Detect which cell encompasses the target text, then output its (x, y) center coordinate. 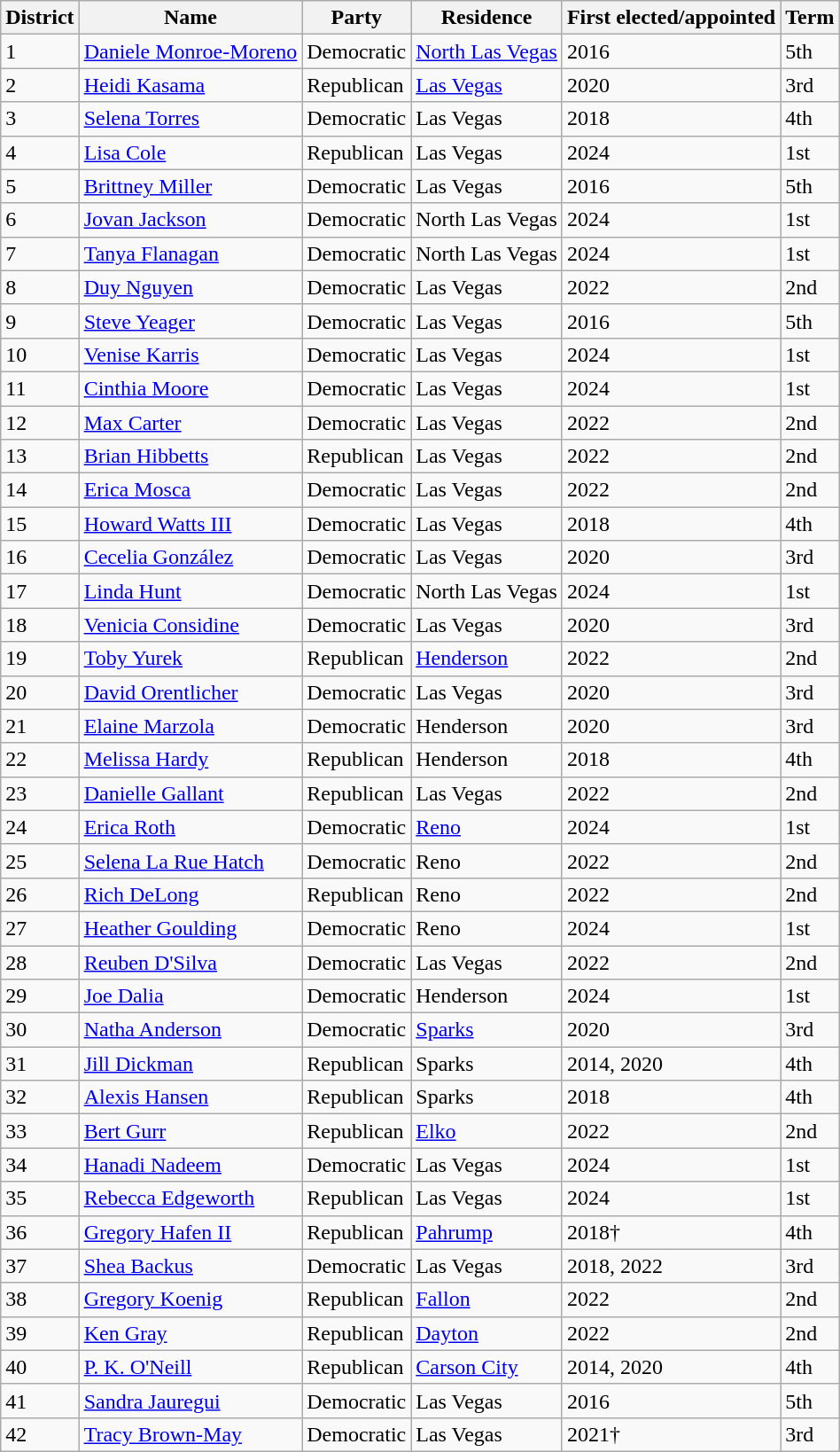
Selena La Rue Hatch (191, 861)
Max Carter (191, 423)
Gregory Hafen II (191, 1232)
25 (40, 861)
Venicia Considine (191, 625)
5 (40, 186)
Tracy Brown-May (191, 1434)
17 (40, 591)
12 (40, 423)
Name (191, 18)
Linda Hunt (191, 591)
Danielle Gallant (191, 793)
Erica Roth (191, 827)
Reuben D'Silva (191, 962)
22 (40, 760)
36 (40, 1232)
23 (40, 793)
2021† (671, 1434)
34 (40, 1165)
24 (40, 827)
Cinthia Moore (191, 388)
Gregory Koenig (191, 1300)
Term (810, 18)
19 (40, 659)
Lisa Cole (191, 152)
Residence (487, 18)
Sandra Jauregui (191, 1401)
District (40, 18)
3 (40, 119)
Jovan Jackson (191, 220)
Pahrump (487, 1232)
David Orentlicher (191, 692)
2018† (671, 1232)
Hanadi Nadeem (191, 1165)
Elko (487, 1131)
Daniele Monroe-Moreno (191, 51)
7 (40, 254)
37 (40, 1266)
33 (40, 1131)
Jill Dickman (191, 1064)
16 (40, 558)
Rebecca Edgeworth (191, 1198)
20 (40, 692)
9 (40, 321)
Selena Torres (191, 119)
Heidi Kasama (191, 85)
42 (40, 1434)
Elaine Marzola (191, 726)
Heather Goulding (191, 928)
Alexis Hansen (191, 1097)
38 (40, 1300)
Fallon (487, 1300)
Erica Mosca (191, 490)
Cecelia González (191, 558)
Carson City (487, 1367)
26 (40, 894)
Shea Backus (191, 1266)
8 (40, 287)
Joe Dalia (191, 996)
2 (40, 85)
31 (40, 1064)
14 (40, 490)
Tanya Flanagan (191, 254)
Steve Yeager (191, 321)
40 (40, 1367)
30 (40, 1030)
10 (40, 355)
Toby Yurek (191, 659)
P. K. O'Neill (191, 1367)
39 (40, 1333)
11 (40, 388)
Melissa Hardy (191, 760)
35 (40, 1198)
2018, 2022 (671, 1266)
15 (40, 524)
Bert Gurr (191, 1131)
4 (40, 152)
Howard Watts III (191, 524)
Duy Nguyen (191, 287)
29 (40, 996)
32 (40, 1097)
1 (40, 51)
13 (40, 457)
21 (40, 726)
28 (40, 962)
Venise Karris (191, 355)
6 (40, 220)
First elected/appointed (671, 18)
41 (40, 1401)
Dayton (487, 1333)
Brittney Miller (191, 186)
27 (40, 928)
Rich DeLong (191, 894)
Party (356, 18)
Brian Hibbetts (191, 457)
Ken Gray (191, 1333)
Natha Anderson (191, 1030)
18 (40, 625)
